Return [x, y] of the center of cell containing provided text 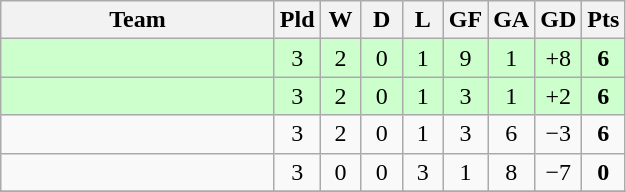
GD [558, 20]
−7 [558, 172]
+2 [558, 96]
GF [465, 20]
Pld [297, 20]
Team [138, 20]
L [422, 20]
Pts [604, 20]
D [382, 20]
9 [465, 58]
+8 [558, 58]
8 [512, 172]
−3 [558, 134]
W [340, 20]
GA [512, 20]
